Capture the cell that displays the provided text and extract its [x, y] central coordinate. 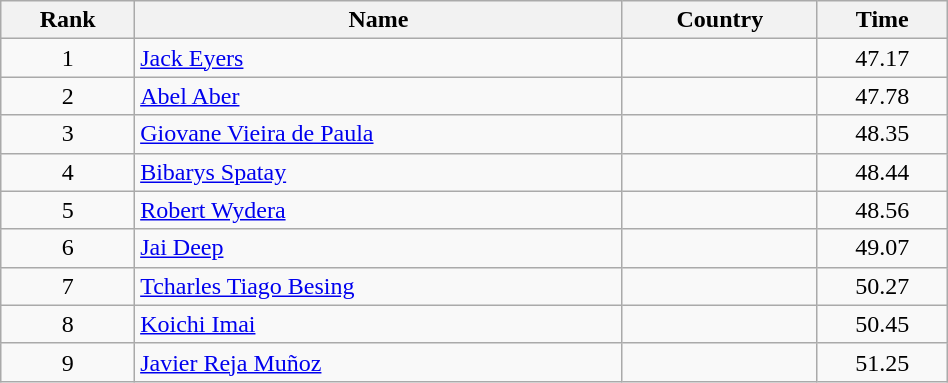
48.44 [882, 172]
Javier Reja Muñoz [379, 362]
1 [68, 58]
9 [68, 362]
50.27 [882, 286]
Giovane Vieira de Paula [379, 134]
Tcharles Tiago Besing [379, 286]
Time [882, 20]
4 [68, 172]
51.25 [882, 362]
50.45 [882, 324]
48.35 [882, 134]
Koichi Imai [379, 324]
49.07 [882, 248]
3 [68, 134]
Country [720, 20]
Jack Eyers [379, 58]
Jai Deep [379, 248]
Name [379, 20]
48.56 [882, 210]
5 [68, 210]
Robert Wydera [379, 210]
Rank [68, 20]
6 [68, 248]
8 [68, 324]
47.17 [882, 58]
2 [68, 96]
Abel Aber [379, 96]
47.78 [882, 96]
Bibarys Spatay [379, 172]
7 [68, 286]
